Capture the cell that displays the provided text and extract its (X, Y) central coordinate. 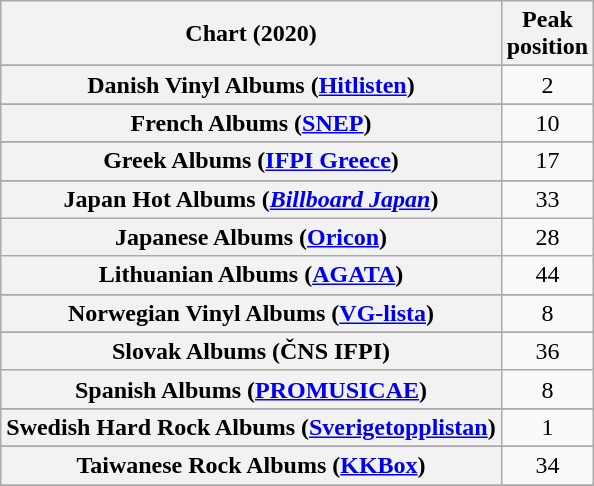
Lithuanian Albums (AGATA) (251, 275)
Chart (2020) (251, 34)
Greek Albums (IFPI Greece) (251, 161)
Swedish Hard Rock Albums (Sverigetopplistan) (251, 427)
28 (547, 237)
Slovak Albums (ČNS IFPI) (251, 351)
Norwegian Vinyl Albums (VG-lista) (251, 313)
Japan Hot Albums (Billboard Japan) (251, 199)
36 (547, 351)
Spanish Albums (PROMUSICAE) (251, 389)
2 (547, 85)
44 (547, 275)
34 (547, 465)
Taiwanese Rock Albums (KKBox) (251, 465)
Peakposition (547, 34)
Japanese Albums (Oricon) (251, 237)
17 (547, 161)
French Albums (SNEP) (251, 123)
10 (547, 123)
33 (547, 199)
1 (547, 427)
Danish Vinyl Albums (Hitlisten) (251, 85)
